Find where the given text appears and provide that cell's center as [X, Y] coordinate. 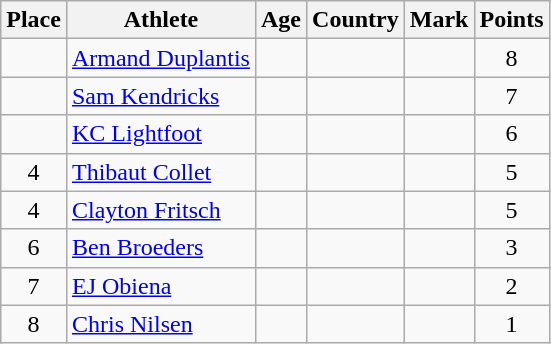
1 [512, 324]
Points [512, 20]
Age [280, 20]
Mark [439, 20]
Clayton Fritsch [160, 210]
Place [34, 20]
Ben Broeders [160, 248]
Chris Nilsen [160, 324]
Thibaut Collet [160, 172]
Athlete [160, 20]
2 [512, 286]
Armand Duplantis [160, 58]
Country [356, 20]
KC Lightfoot [160, 134]
Sam Kendricks [160, 96]
3 [512, 248]
EJ Obiena [160, 286]
